Return the (X, Y) coordinate for the center point of the cell that contains the specified text.  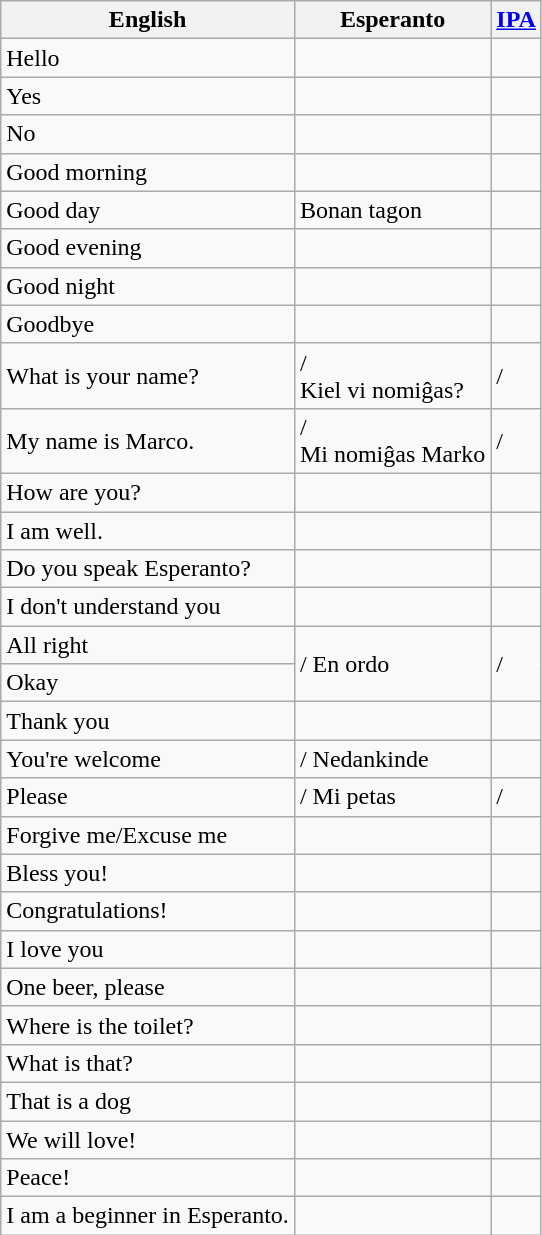
That is a dog (148, 1101)
Please (148, 797)
You're welcome (148, 759)
What is that? (148, 1063)
My name is Marco. (148, 440)
I am a beginner in Esperanto. (148, 1216)
Congratulations! (148, 911)
Thank you (148, 721)
Okay (148, 683)
/ Mi petas (392, 797)
English (148, 20)
Yes (148, 96)
/Mi nomiĝas Marko (392, 440)
Bonan tagon (392, 210)
Peace! (148, 1178)
All right (148, 645)
Goodbye (148, 324)
Good night (148, 286)
Forgive me/Excuse me (148, 835)
Esperanto (392, 20)
No (148, 134)
We will love! (148, 1139)
/ En ordo (392, 664)
Where is the toilet? (148, 1025)
/ Nedankinde (392, 759)
Hello (148, 58)
Good evening (148, 248)
Good morning (148, 172)
One beer, please (148, 987)
IPA (516, 20)
/Kiel vi nomiĝas? (392, 376)
What is your name? (148, 376)
I don't understand you (148, 607)
Good day (148, 210)
I am well. (148, 531)
Bless you! (148, 873)
Do you speak Esperanto? (148, 569)
I love you (148, 949)
How are you? (148, 492)
